Pinpoint the cell where the given text exists, returning its [x, y] midpoint coordinate. 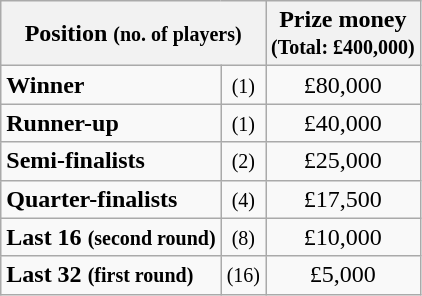
Runner-up [111, 123]
(4) [243, 199]
£40,000 [344, 123]
£80,000 [344, 85]
Semi-finalists [111, 161]
Last 16 (second round) [111, 237]
Prize money(Total: £400,000) [344, 34]
(2) [243, 161]
£25,000 [344, 161]
(8) [243, 237]
Quarter-finalists [111, 199]
Winner [111, 85]
£17,500 [344, 199]
Position (no. of players) [134, 34]
£5,000 [344, 275]
Last 32 (first round) [111, 275]
(16) [243, 275]
£10,000 [344, 237]
